Capture the cell that displays the provided text and extract its [X, Y] central coordinate. 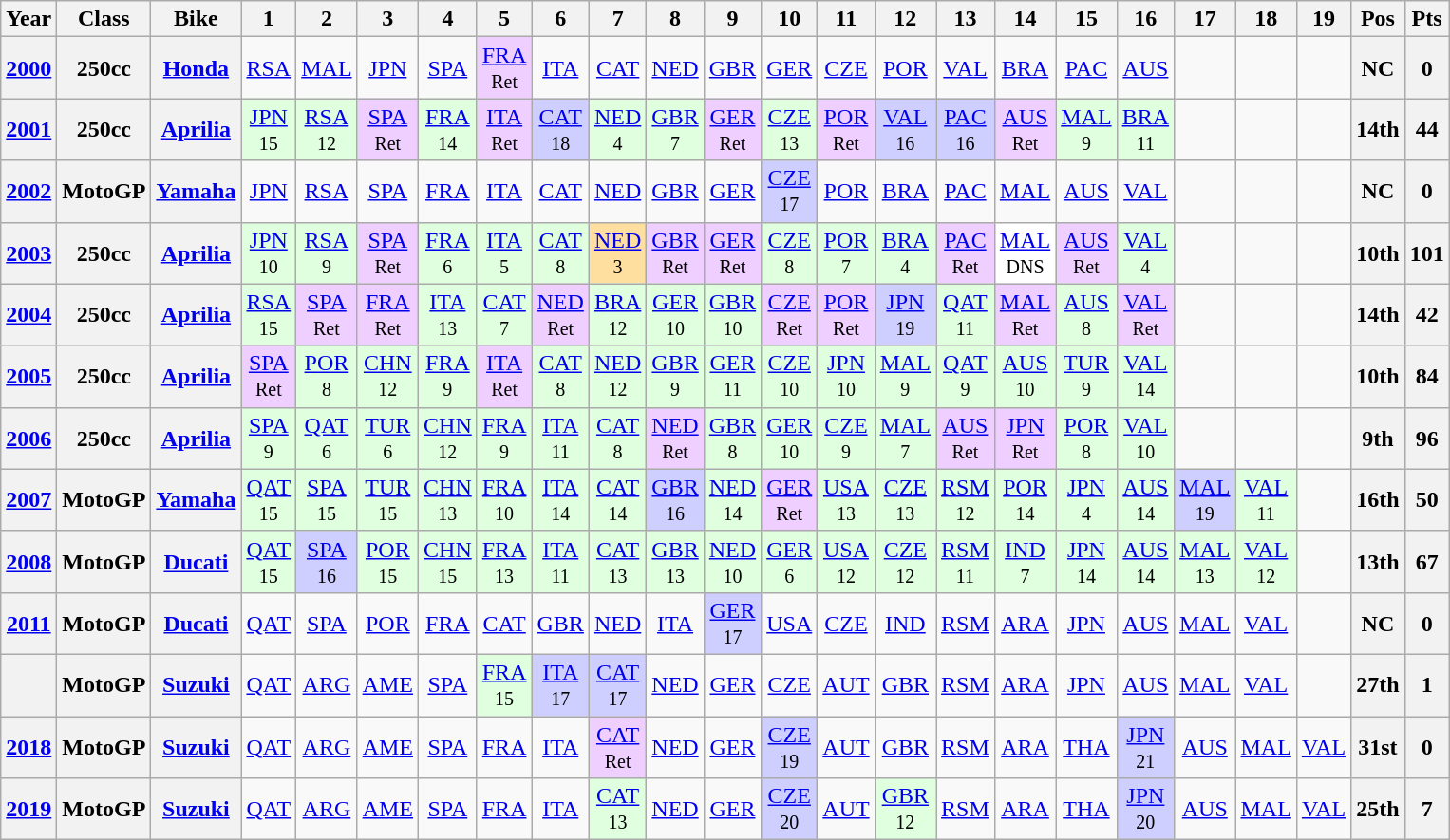
44 [1426, 129]
2002 [28, 192]
GBR10 [732, 315]
2005 [28, 376]
VAL14 [1145, 376]
IND [905, 623]
NED12 [617, 376]
17 [1205, 19]
BRA4 [905, 252]
BRA12 [617, 315]
QAT6 [327, 439]
67 [1426, 562]
JPN14 [1086, 562]
FRA6 [448, 252]
CZE20 [790, 809]
CZERet [790, 315]
MAL7 [905, 439]
RSA9 [327, 252]
FRA15 [504, 685]
VAL11 [1266, 499]
9 [732, 19]
NED4 [617, 129]
CZE12 [905, 562]
14 [1025, 19]
50 [1426, 499]
GBR7 [675, 129]
CZE9 [846, 439]
POR14 [1025, 499]
SPA15 [327, 499]
101 [1426, 252]
TUR9 [1086, 376]
96 [1426, 439]
13 [966, 19]
MAL13 [1205, 562]
QAT9 [966, 376]
JPN4 [1086, 499]
CZE19 [790, 746]
CAT18 [560, 129]
JPNRet [1025, 439]
2001 [28, 129]
2019 [28, 809]
Class [104, 19]
FRA10 [504, 499]
FRA14 [448, 129]
MAL19 [1205, 499]
JPN15 [269, 129]
PAC16 [966, 129]
RSM12 [966, 499]
CAT7 [504, 315]
2007 [28, 499]
CAT17 [617, 685]
MALRet [1025, 315]
13th [1378, 562]
VAL10 [1145, 439]
GER6 [790, 562]
18 [1266, 19]
2004 [28, 315]
MALDNS [1025, 252]
15 [1086, 19]
AUS8 [1086, 315]
6 [560, 19]
PACRet [966, 252]
Honda [196, 68]
4 [448, 19]
VALRet [1145, 315]
TUR6 [387, 439]
TUR15 [387, 499]
BRA11 [1145, 129]
8 [675, 19]
GER17 [732, 623]
42 [1426, 315]
SPA16 [327, 562]
GER11 [732, 376]
Pos [1378, 19]
NED10 [732, 562]
3 [387, 19]
FRA13 [504, 562]
12 [905, 19]
SPA9 [269, 439]
VAL12 [1266, 562]
Year [28, 19]
ITA13 [448, 315]
2006 [28, 439]
GBR9 [675, 376]
ITA17 [560, 685]
VAL4 [1145, 252]
10 [790, 19]
JPN21 [1145, 746]
QAT11 [966, 315]
9th [1378, 439]
2000 [28, 68]
IND7 [1025, 562]
Pts [1426, 19]
16th [1378, 499]
JPN19 [905, 315]
GBR16 [675, 499]
27th [1378, 685]
ITA14 [560, 499]
RSA15 [269, 315]
Bike [196, 19]
USA [790, 623]
JPN20 [1145, 809]
CZE17 [790, 192]
CZE10 [790, 376]
GBR8 [732, 439]
POR15 [387, 562]
31st [1378, 746]
5 [504, 19]
RSA12 [327, 129]
GBR12 [905, 809]
CHN15 [448, 562]
NED14 [732, 499]
POR7 [846, 252]
USA13 [846, 499]
16 [1145, 19]
AUS10 [1025, 376]
2 [327, 19]
CAT14 [617, 499]
2003 [28, 252]
VAL16 [905, 129]
GBR13 [675, 562]
19 [1324, 19]
2011 [28, 623]
25th [1378, 809]
NED3 [617, 252]
GBRRet [675, 252]
84 [1426, 376]
CATRet [617, 746]
11 [846, 19]
CHN13 [448, 499]
RSM11 [966, 562]
USA12 [846, 562]
CZE8 [790, 252]
2018 [28, 746]
ITA5 [504, 252]
2008 [28, 562]
